Determine the [X, Y] coordinate at the center of the cell enclosing the given text.  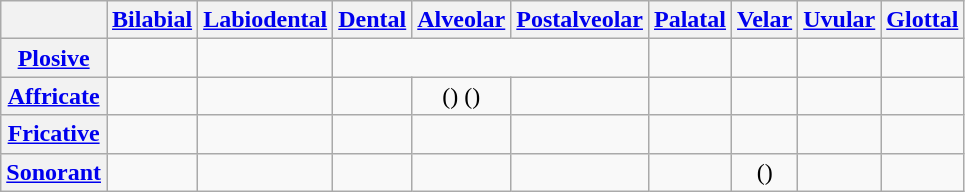
Labiodental [266, 20]
Bilabial [152, 20]
Affricate [54, 96]
Velar [765, 20]
Palatal [690, 20]
Dental [372, 20]
Sonorant [54, 172]
Fricative [54, 134]
Postalveolar [580, 20]
() () [462, 96]
() [765, 172]
Alveolar [462, 20]
Uvular [840, 20]
Plosive [54, 58]
Glottal [922, 20]
